Identify which cell holds the provided text, then report its (X, Y) central coordinate. 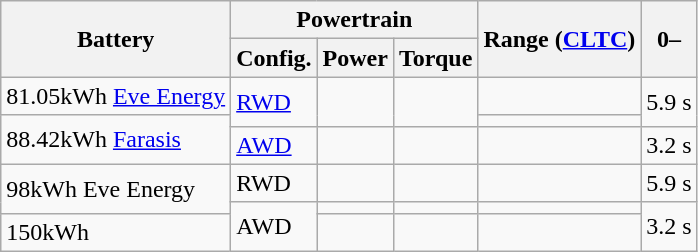
98kWh Eve Energy (116, 188)
Torque (435, 58)
150kWh (116, 232)
Range (CLTC) (560, 39)
Powertrain (354, 20)
Battery (116, 39)
Power (355, 58)
0– (669, 39)
81.05kWh Eve Energy (116, 96)
88.42kWh Farasis (116, 140)
Config. (274, 58)
